Output the (X, Y) coordinate of the center of the cell containing the given text.  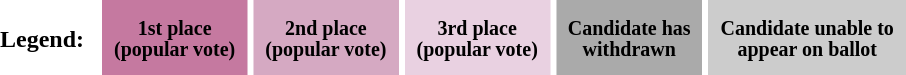
Legend: (48, 38)
Candidate unable to appear on ballot (808, 38)
1st place(popular vote) (174, 38)
2nd place(popular vote) (326, 38)
3rd place(popular vote) (478, 38)
Candidate haswithdrawn (630, 38)
